Determine the [X, Y] coordinate at the center of the cell enclosing the given text.  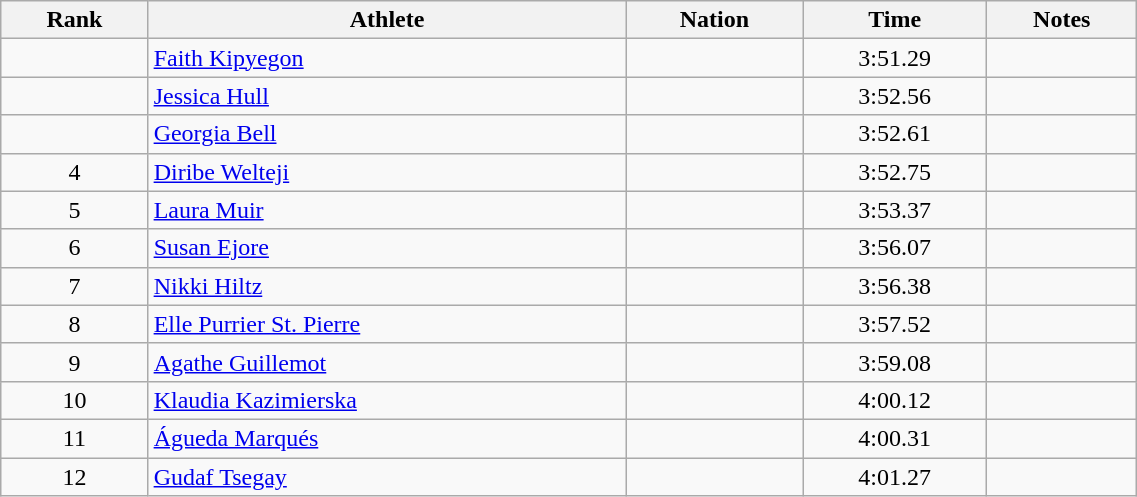
3:52.75 [895, 172]
Águeda Marqués [387, 438]
Agathe Guillemot [387, 362]
Athlete [387, 20]
4:00.31 [895, 438]
3:56.38 [895, 286]
3:52.56 [895, 96]
4 [74, 172]
Rank [74, 20]
3:57.52 [895, 324]
3:52.61 [895, 134]
5 [74, 210]
Georgia Bell [387, 134]
Jessica Hull [387, 96]
Klaudia Kazimierska [387, 400]
Time [895, 20]
11 [74, 438]
Susan Ejore [387, 248]
3:53.37 [895, 210]
12 [74, 477]
Gudaf Tsegay [387, 477]
Laura Muir [387, 210]
4:00.12 [895, 400]
8 [74, 324]
10 [74, 400]
Nikki Hiltz [387, 286]
9 [74, 362]
3:51.29 [895, 58]
4:01.27 [895, 477]
Nation [714, 20]
7 [74, 286]
Faith Kipyegon [387, 58]
3:56.07 [895, 248]
Notes [1062, 20]
Elle Purrier St. Pierre [387, 324]
Diribe Welteji [387, 172]
6 [74, 248]
3:59.08 [895, 362]
